Capture the cell that displays the provided text and extract its [x, y] central coordinate. 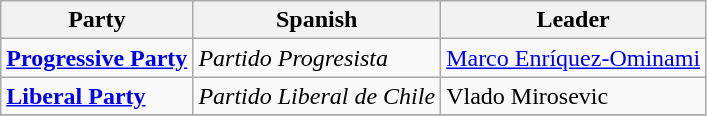
Spanish [317, 20]
Liberal Party [97, 96]
Leader [574, 20]
Party [97, 20]
Progressive Party [97, 58]
Partido Liberal de Chile [317, 96]
Marco Enríquez-Ominami [574, 58]
Vlado Mirosevic [574, 96]
Partido Progresista [317, 58]
